Capture the cell that displays the provided text and extract its (X, Y) central coordinate. 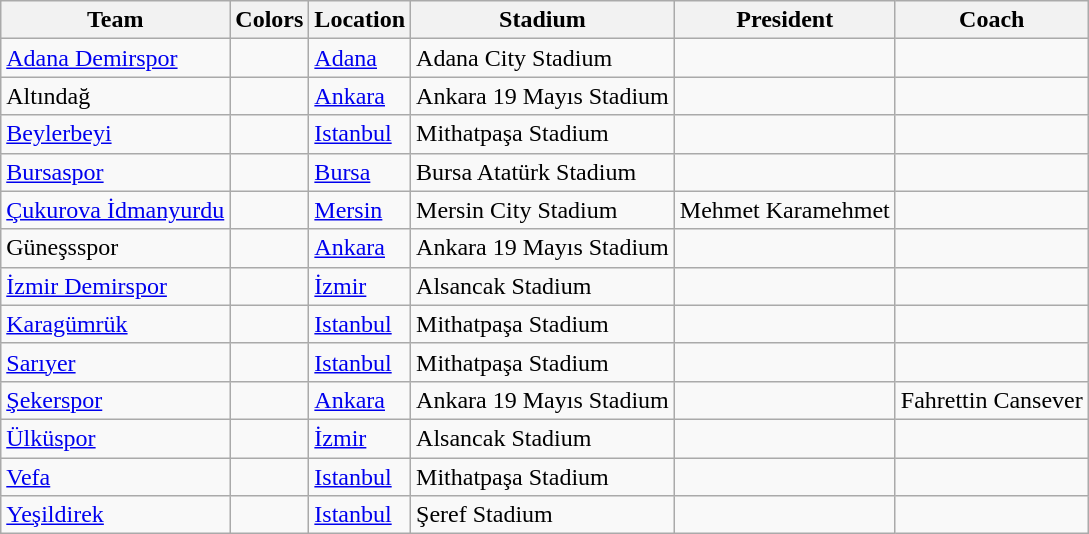
İzmir Demirspor (116, 286)
Adana (360, 58)
Stadium (543, 20)
Bursaspor (116, 172)
Adana City Stadium (543, 58)
Coach (992, 20)
Bursa (360, 172)
Location (360, 20)
Karagümrük (116, 324)
President (784, 20)
Mersin City Stadium (543, 210)
Vefa (116, 477)
Güneşsspor (116, 248)
Sarıyer (116, 362)
Altındağ (116, 96)
Çukurova İdmanyurdu (116, 210)
Mersin (360, 210)
Mehmet Karamehmet (784, 210)
Ülküspor (116, 438)
Fahrettin Cansever (992, 400)
Yeşildirek (116, 515)
Beylerbeyi (116, 134)
Bursa Atatürk Stadium (543, 172)
Adana Demirspor (116, 58)
Şekerspor (116, 400)
Team (116, 20)
Colors (270, 20)
Şeref Stadium (543, 515)
